Find where the given text appears and provide that cell's center as (x, y) coordinate. 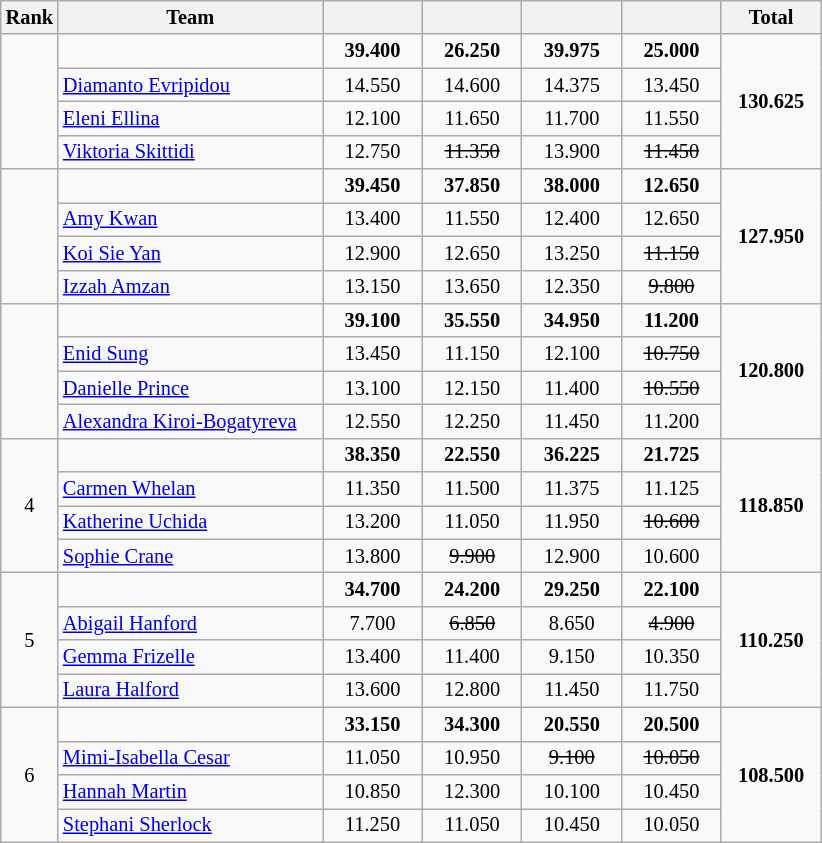
110.250 (771, 640)
Mimi-Isabella Cesar (190, 758)
12.550 (373, 421)
13.150 (373, 287)
20.500 (672, 724)
10.950 (472, 758)
11.750 (672, 690)
12.300 (472, 791)
22.550 (472, 455)
34.700 (373, 589)
Danielle Prince (190, 388)
120.800 (771, 370)
11.950 (572, 522)
24.200 (472, 589)
Laura Halford (190, 690)
12.400 (572, 219)
25.000 (672, 51)
10.550 (672, 388)
11.375 (572, 489)
11.125 (672, 489)
13.650 (472, 287)
12.250 (472, 421)
13.900 (572, 152)
13.100 (373, 388)
21.725 (672, 455)
13.200 (373, 522)
14.375 (572, 85)
Koi Sie Yan (190, 253)
5 (30, 640)
13.600 (373, 690)
12.350 (572, 287)
39.975 (572, 51)
Hannah Martin (190, 791)
10.850 (373, 791)
12.800 (472, 690)
12.150 (472, 388)
13.250 (572, 253)
26.250 (472, 51)
11.650 (472, 118)
4.900 (672, 623)
Total (771, 17)
Sophie Crane (190, 556)
Izzah Amzan (190, 287)
11.700 (572, 118)
108.500 (771, 774)
9.100 (572, 758)
11.500 (472, 489)
Alexandra Kiroi-Bogatyreva (190, 421)
6.850 (472, 623)
Gemma Frizelle (190, 657)
130.625 (771, 102)
35.550 (472, 320)
33.150 (373, 724)
39.450 (373, 186)
39.100 (373, 320)
10.750 (672, 354)
12.750 (373, 152)
Enid Sung (190, 354)
Viktoria Skittidi (190, 152)
8.650 (572, 623)
37.850 (472, 186)
Amy Kwan (190, 219)
38.000 (572, 186)
Stephani Sherlock (190, 825)
10.100 (572, 791)
127.950 (771, 236)
14.600 (472, 85)
Eleni Ellina (190, 118)
13.800 (373, 556)
34.950 (572, 320)
29.250 (572, 589)
22.100 (672, 589)
20.550 (572, 724)
36.225 (572, 455)
39.400 (373, 51)
7.700 (373, 623)
34.300 (472, 724)
Team (190, 17)
Abigail Hanford (190, 623)
38.350 (373, 455)
Rank (30, 17)
Carmen Whelan (190, 489)
Katherine Uchida (190, 522)
Diamanto Evripidou (190, 85)
14.550 (373, 85)
11.250 (373, 825)
9.150 (572, 657)
118.850 (771, 506)
9.800 (672, 287)
9.900 (472, 556)
4 (30, 506)
6 (30, 774)
10.350 (672, 657)
